Provide the (X, Y) coordinate of the cell's center where the given text is located.  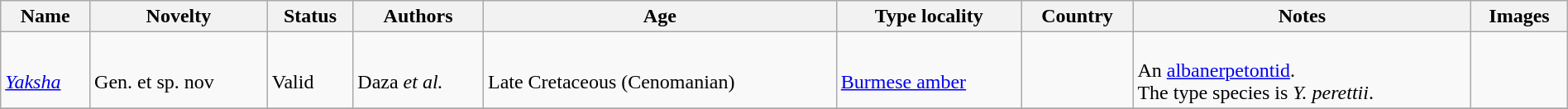
Daza et al. (418, 70)
Gen. et sp. nov (179, 70)
Name (45, 17)
An albanerpetontid. The type species is Y. perettii. (1302, 70)
Age (660, 17)
Novelty (179, 17)
Valid (310, 70)
Authors (418, 17)
Yaksha (45, 70)
Late Cretaceous (Cenomanian) (660, 70)
Burmese amber (929, 70)
Status (310, 17)
Notes (1302, 17)
Country (1077, 17)
Type locality (929, 17)
Images (1519, 17)
